Return the (x, y) coordinate for the center point of the cell that contains the specified text.  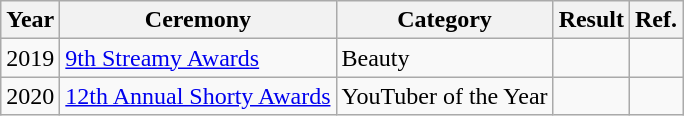
Category (444, 20)
2019 (30, 58)
Beauty (444, 58)
Result (591, 20)
Ceremony (198, 20)
Year (30, 20)
Ref. (656, 20)
2020 (30, 96)
YouTuber of the Year (444, 96)
12th Annual Shorty Awards (198, 96)
9th Streamy Awards (198, 58)
